Identify which cell holds the provided text, then report its [x, y] central coordinate. 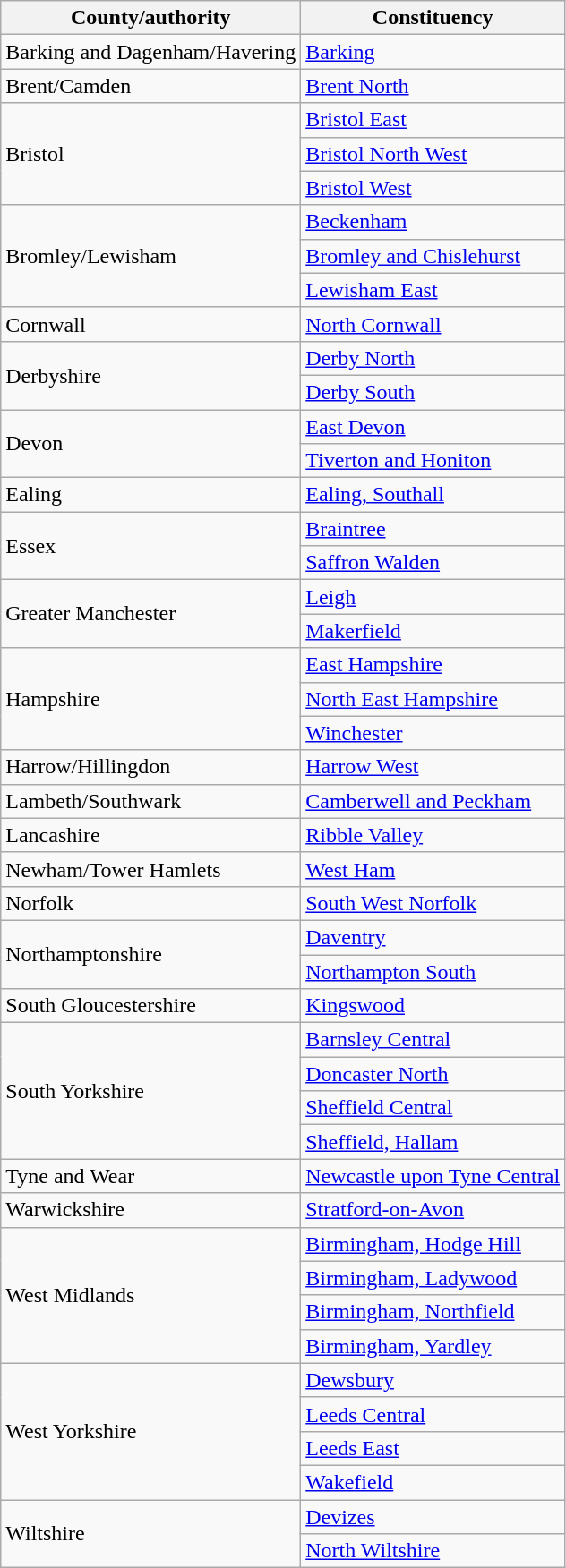
Beckenham [433, 222]
Dewsbury [433, 1380]
Bristol North West [433, 154]
Lambeth/Southwark [150, 801]
Tiverton and Honiton [433, 461]
East Hampshire [433, 665]
Birmingham, Hodge Hill [433, 1244]
Birmingham, Yardley [433, 1346]
Braintree [433, 529]
Northampton South [433, 971]
Harrow West [433, 767]
Bristol West [433, 188]
Constituency [433, 18]
Saffron Walden [433, 563]
North Wiltshire [433, 1551]
South Gloucestershire [150, 1006]
West Ham [433, 869]
Devizes [433, 1517]
Barking and Dagenham/Havering [150, 52]
Ribble Valley [433, 835]
Essex [150, 546]
Devon [150, 444]
North Cornwall [433, 324]
Bromley and Chislehurst [433, 256]
Brent/Camden [150, 86]
South West Norfolk [433, 903]
Sheffield, Hallam [433, 1142]
Derby South [433, 392]
South Yorkshire [150, 1091]
Cornwall [150, 324]
Leeds Central [433, 1414]
County/authority [150, 18]
West Midlands [150, 1295]
Norfolk [150, 903]
Lewisham East [433, 290]
Warwickshire [150, 1210]
Winchester [433, 733]
Bristol East [433, 120]
Barnsley Central [433, 1040]
Derbyshire [150, 375]
Bromley/Lewisham [150, 256]
Ealing, Southall [433, 495]
Newcastle upon Tyne Central [433, 1176]
Brent North [433, 86]
Hampshire [150, 699]
Bristol [150, 154]
Lancashire [150, 835]
Kingswood [433, 1006]
Stratford-on-Avon [433, 1210]
Newham/Tower Hamlets [150, 869]
East Devon [433, 427]
Wakefield [433, 1482]
Tyne and Wear [150, 1176]
Harrow/Hillingdon [150, 767]
Leeds East [433, 1448]
Doncaster North [433, 1074]
Birmingham, Northfield [433, 1312]
Daventry [433, 937]
Leigh [433, 597]
Northamptonshire [150, 954]
Sheffield Central [433, 1108]
Wiltshire [150, 1534]
Derby North [433, 358]
West Yorkshire [150, 1431]
Ealing [150, 495]
Birmingham, Ladywood [433, 1278]
Greater Manchester [150, 614]
Camberwell and Peckham [433, 801]
Makerfield [433, 631]
Barking [433, 52]
North East Hampshire [433, 699]
